Provide the (x, y) coordinate of the cell's center where the given text is located.  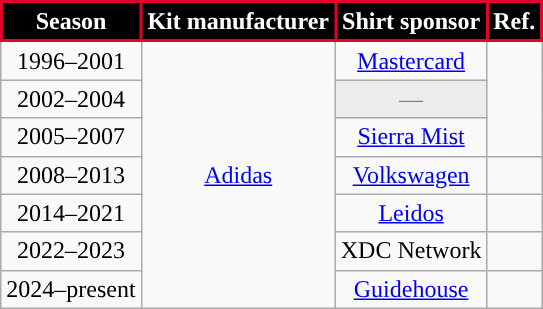
1996–2001 (71, 60)
— (411, 99)
Guidehouse (411, 289)
Mastercard (411, 60)
2005–2007 (71, 137)
2024–present (71, 289)
Volkswagen (411, 175)
Leidos (411, 213)
Shirt sponsor (411, 22)
2022–2023 (71, 251)
Ref. (514, 22)
Season (71, 22)
Sierra Mist (411, 137)
2014–2021 (71, 213)
Kit manufacturer (238, 22)
2008–2013 (71, 175)
XDC Network (411, 251)
2002–2004 (71, 99)
Adidas (238, 174)
